Return (x, y) of the center of cell containing provided text 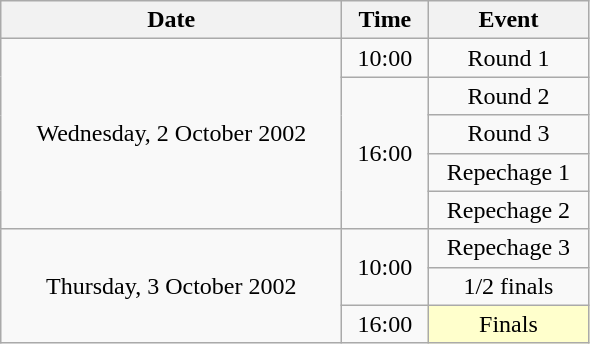
Repechage 2 (508, 210)
Repechage 3 (508, 248)
Round 2 (508, 96)
Date (172, 20)
Thursday, 3 October 2002 (172, 286)
Time (385, 20)
Event (508, 20)
Round 3 (508, 134)
1/2 finals (508, 286)
Finals (508, 324)
Round 1 (508, 58)
Wednesday, 2 October 2002 (172, 134)
Repechage 1 (508, 172)
